Search for the cell housing the specified text and yield its (x, y) center coordinate. 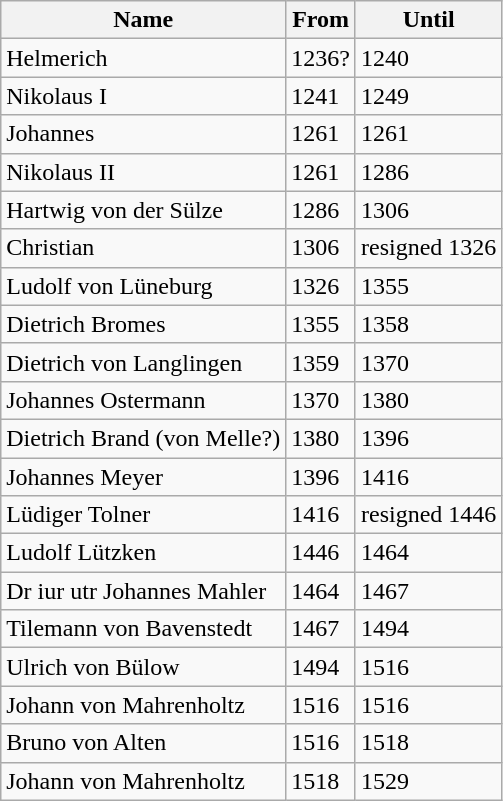
1359 (321, 362)
Tilemann von Bavenstedt (144, 629)
Nikolaus II (144, 172)
1249 (428, 96)
resigned 1446 (428, 515)
Dietrich Brand (von Melle?) (144, 438)
1446 (321, 553)
Dietrich von Langlingen (144, 362)
Ludolf von Lüneburg (144, 286)
Bruno von Alten (144, 743)
Johannes Ostermann (144, 400)
Dietrich Bromes (144, 324)
1529 (428, 781)
1240 (428, 58)
Until (428, 20)
1236? (321, 58)
From (321, 20)
Nikolaus I (144, 96)
Name (144, 20)
Helmerich (144, 58)
Dr iur utr Johannes Mahler (144, 591)
Hartwig von der Sülze (144, 210)
Ulrich von Bülow (144, 667)
Johannes (144, 134)
Lüdiger Tolner (144, 515)
Christian (144, 248)
1358 (428, 324)
Ludolf Lützken (144, 553)
1326 (321, 286)
Johannes Meyer (144, 477)
resigned 1326 (428, 248)
1241 (321, 96)
